Capture the cell that displays the provided text and extract its [x, y] central coordinate. 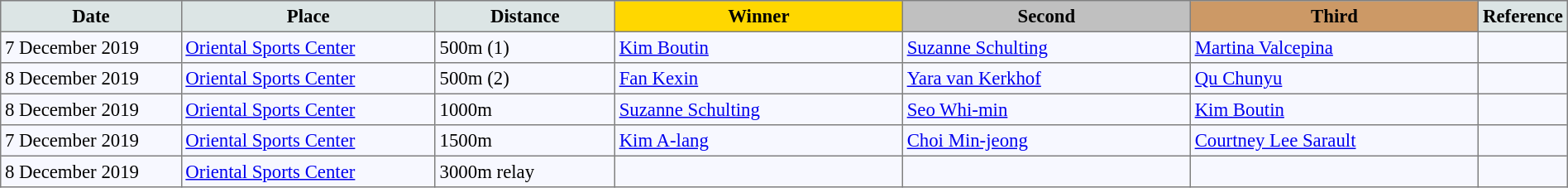
Martina Valcepina [1334, 47]
500m (1) [524, 47]
Seo Whi-min [1046, 109]
Fan Kexin [758, 79]
Second [1046, 17]
Place [308, 17]
Kim A-lang [758, 141]
1500m [524, 141]
Courtney Lee Sarault [1334, 141]
Reference [1523, 17]
Yara van Kerkhof [1046, 79]
Distance [524, 17]
Choi Min-jeong [1046, 141]
Date [91, 17]
Third [1334, 17]
Qu Chunyu [1334, 79]
500m (2) [524, 79]
Winner [758, 17]
1000m [524, 109]
3000m relay [524, 171]
